Capture the cell that displays the provided text and extract its (x, y) central coordinate. 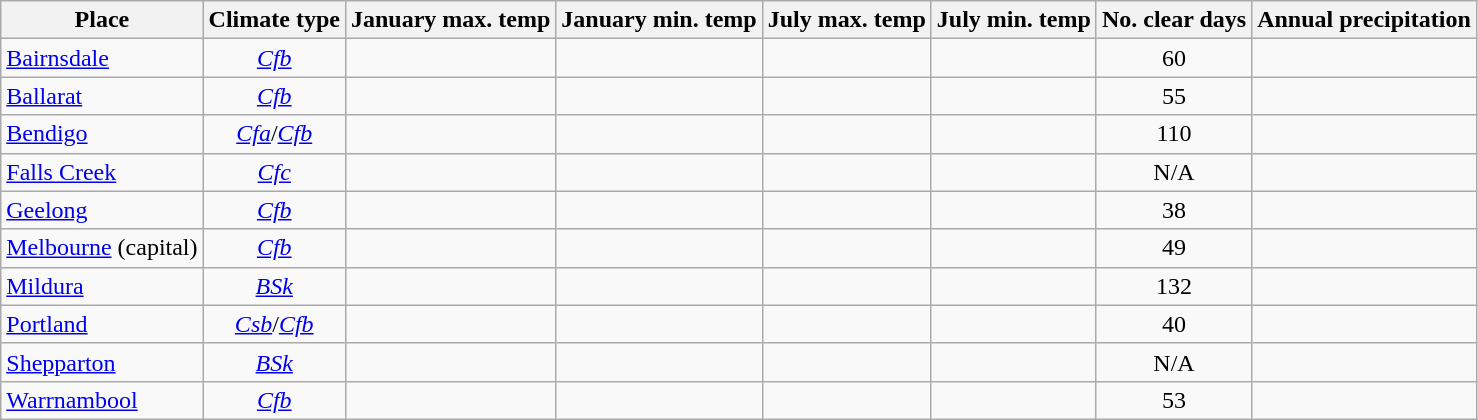
49 (1174, 248)
Warrnambool (102, 400)
40 (1174, 324)
Bairnsdale (102, 58)
Cfa/Cfb (274, 134)
January max. temp (450, 20)
Portland (102, 324)
60 (1174, 58)
Falls Creek (102, 172)
Geelong (102, 210)
January min. temp (659, 20)
Annual precipitation (1364, 20)
Cfc (274, 172)
38 (1174, 210)
Melbourne (capital) (102, 248)
Climate type (274, 20)
Bendigo (102, 134)
July min. temp (1014, 20)
Place (102, 20)
55 (1174, 96)
No. clear days (1174, 20)
Shepparton (102, 362)
July max. temp (846, 20)
Ballarat (102, 96)
110 (1174, 134)
132 (1174, 286)
53 (1174, 400)
Csb/Cfb (274, 324)
Mildura (102, 286)
